Provide the (x, y) coordinate of the cell's center where the given text is located.  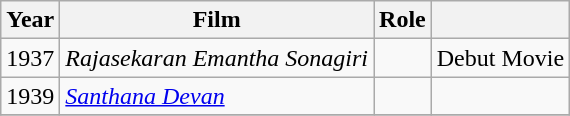
Role (403, 20)
1937 (30, 58)
Debut Movie (500, 58)
1939 (30, 96)
Rajasekaran Emantha Sonagiri (217, 58)
Film (217, 20)
Year (30, 20)
Santhana Devan (217, 96)
